Return (X, Y) of the center of cell containing provided text 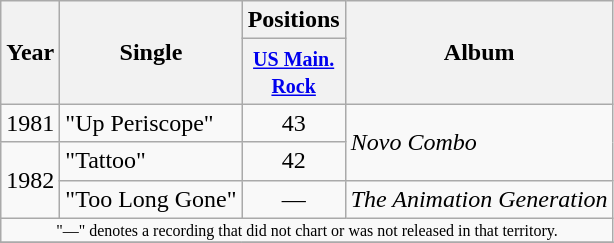
42 (294, 161)
Album (479, 52)
1981 (30, 123)
US Main. Rock (294, 72)
Single (151, 52)
"—" denotes a recording that did not chart or was not released in that territory. (307, 230)
— (294, 199)
1982 (30, 180)
Year (30, 52)
"Tattoo" (151, 161)
"Too Long Gone" (151, 199)
The Animation Generation (479, 199)
43 (294, 123)
Positions (294, 20)
Novo Combo (479, 142)
"Up Periscope" (151, 123)
